Scan for the cell matching the given text and deliver its [X, Y] coordinate at center. 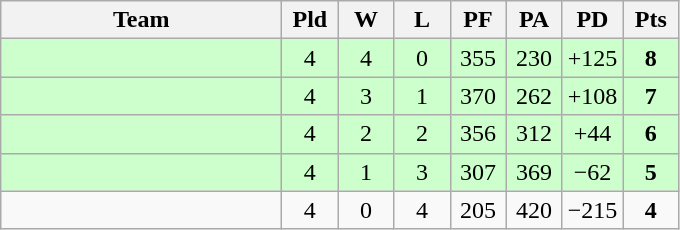
PF [478, 20]
Pld [310, 20]
PD [592, 20]
5 [651, 172]
205 [478, 210]
355 [478, 58]
−62 [592, 172]
356 [478, 134]
+108 [592, 96]
6 [651, 134]
W [366, 20]
8 [651, 58]
PA [534, 20]
307 [478, 172]
Pts [651, 20]
262 [534, 96]
+125 [592, 58]
7 [651, 96]
+44 [592, 134]
230 [534, 58]
312 [534, 134]
369 [534, 172]
L [422, 20]
Team [142, 20]
−215 [592, 210]
420 [534, 210]
370 [478, 96]
